Return (X, Y) of the center of cell containing provided text 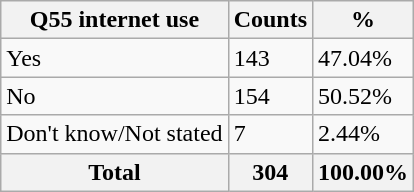
Total (114, 172)
154 (270, 96)
143 (270, 58)
No (114, 96)
50.52% (364, 96)
Don't know/Not stated (114, 134)
Q55 internet use (114, 20)
Counts (270, 20)
2.44% (364, 134)
Yes (114, 58)
47.04% (364, 58)
% (364, 20)
304 (270, 172)
100.00% (364, 172)
7 (270, 134)
